Scan for the cell matching the given text and deliver its (X, Y) coordinate at center. 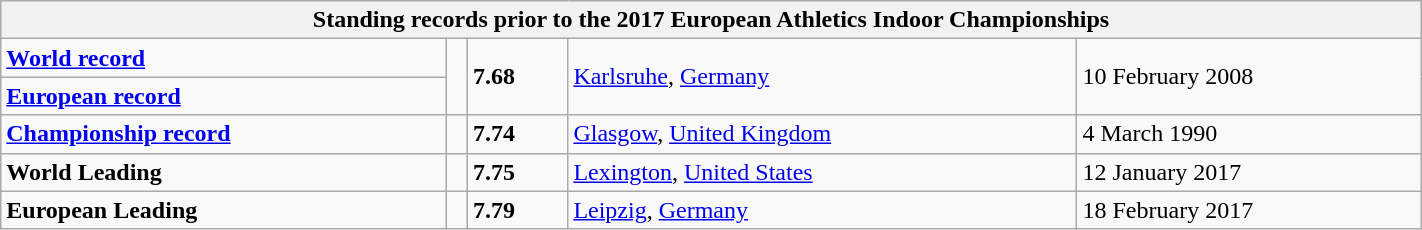
Karlsruhe, Germany (822, 77)
Standing records prior to the 2017 European Athletics Indoor Championships (711, 20)
12 January 2017 (1249, 172)
World record (224, 58)
Leipzig, Germany (822, 210)
Glasgow, United Kingdom (822, 134)
18 February 2017 (1249, 210)
7.74 (517, 134)
7.68 (517, 77)
World Leading (224, 172)
7.79 (517, 210)
European record (224, 96)
7.75 (517, 172)
Lexington, United States (822, 172)
10 February 2008 (1249, 77)
European Leading (224, 210)
4 March 1990 (1249, 134)
Championship record (224, 134)
